Return the [X, Y] coordinate for the center point of the cell that contains the specified text.  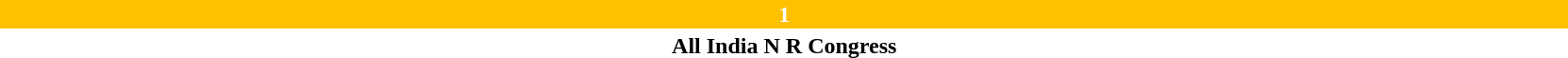
1 [784, 14]
